Return the [x, y] coordinate for the center point of the cell that contains the specified text.  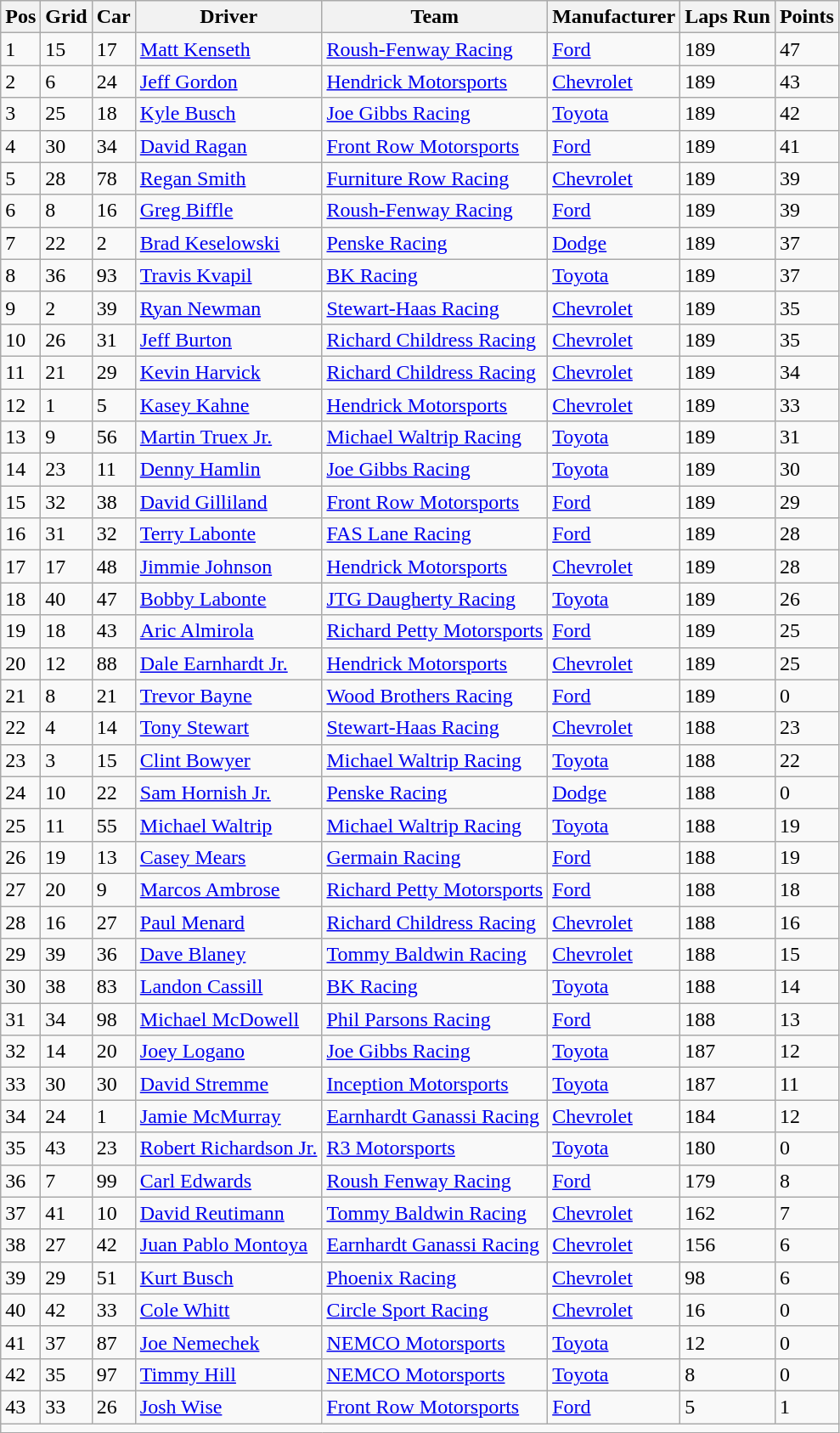
Juan Pablo Montoya [228, 1245]
Phil Parsons Racing [435, 1019]
180 [728, 1148]
156 [728, 1245]
56 [114, 437]
Clint Bowyer [228, 760]
Landon Cassill [228, 987]
Sam Hornish Jr. [228, 793]
Inception Motorsports [435, 1084]
JTG Daugherty Racing [435, 599]
David Stremme [228, 1084]
Kurt Busch [228, 1278]
Regan Smith [228, 178]
Martin Truex Jr. [228, 437]
Terry Labonte [228, 534]
Points [807, 17]
David Reutimann [228, 1213]
93 [114, 275]
Carl Edwards [228, 1181]
Michael Waltrip [228, 825]
Robert Richardson Jr. [228, 1148]
Phoenix Racing [435, 1278]
Josh Wise [228, 1407]
David Gilliland [228, 502]
Joe Nemechek [228, 1342]
162 [728, 1213]
Team [435, 17]
Michael McDowell [228, 1019]
Matt Kenseth [228, 49]
Aric Almirola [228, 631]
179 [728, 1181]
Dave Blaney [228, 955]
Jeff Burton [228, 340]
Germain Racing [435, 857]
Tony Stewart [228, 728]
97 [114, 1374]
Car [114, 17]
Bobby Labonte [228, 599]
Kasey Kahne [228, 405]
Jamie McMurray [228, 1116]
Cole Whitt [228, 1310]
David Ragan [228, 146]
Jeff Gordon [228, 82]
51 [114, 1278]
Dale Earnhardt Jr. [228, 663]
Kyle Busch [228, 114]
Jimmie Johnson [228, 567]
87 [114, 1342]
Marcos Ambrose [228, 889]
Denny Hamlin [228, 470]
Travis Kvapil [228, 275]
Casey Mears [228, 857]
Joey Logano [228, 1052]
Trevor Bayne [228, 696]
R3 Motorsports [435, 1148]
Timmy Hill [228, 1374]
88 [114, 663]
Manufacturer [614, 17]
Paul Menard [228, 922]
Brad Keselowski [228, 243]
83 [114, 987]
FAS Lane Racing [435, 534]
184 [728, 1116]
Laps Run [728, 17]
Greg Biffle [228, 211]
99 [114, 1181]
Kevin Harvick [228, 372]
48 [114, 567]
55 [114, 825]
Grid [66, 17]
Furniture Row Racing [435, 178]
Pos [20, 17]
Roush Fenway Racing [435, 1181]
Circle Sport Racing [435, 1310]
Driver [228, 17]
78 [114, 178]
Wood Brothers Racing [435, 696]
Ryan Newman [228, 307]
